Determine the [X, Y] coordinate at the center of the cell enclosing the given text.  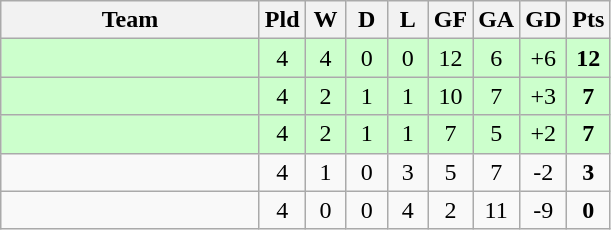
-2 [544, 172]
D [366, 20]
11 [496, 210]
+2 [544, 134]
W [326, 20]
L [408, 20]
10 [450, 96]
Team [130, 20]
Pld [282, 20]
+3 [544, 96]
+6 [544, 58]
-9 [544, 210]
GD [544, 20]
Pts [588, 20]
GF [450, 20]
GA [496, 20]
6 [496, 58]
